Return [x, y] of the center of cell containing provided text 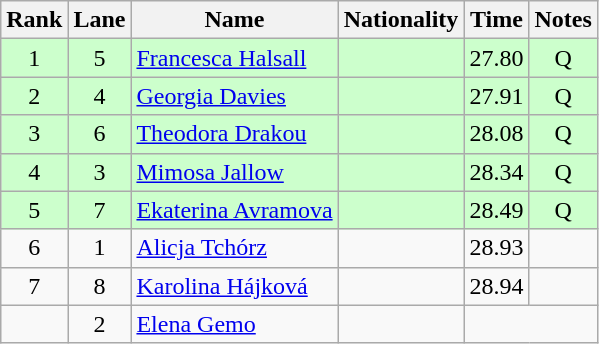
Time [496, 20]
28.34 [496, 172]
28.93 [496, 248]
Francesca Halsall [234, 58]
Mimosa Jallow [234, 172]
27.80 [496, 58]
Ekaterina Avramova [234, 210]
28.94 [496, 286]
Karolina Hájková [234, 286]
Elena Gemo [234, 324]
28.08 [496, 134]
8 [100, 286]
Notes [563, 20]
Theodora Drakou [234, 134]
Rank [34, 20]
Georgia Davies [234, 96]
Lane [100, 20]
Name [234, 20]
Nationality [401, 20]
28.49 [496, 210]
27.91 [496, 96]
Alicja Tchórz [234, 248]
